Pinpoint the cell where the given text exists, returning its [x, y] midpoint coordinate. 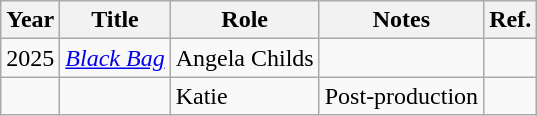
2025 [30, 58]
Angela Childs [244, 58]
Katie [244, 96]
Black Bag [115, 58]
Notes [401, 20]
Title [115, 20]
Role [244, 20]
Post-production [401, 96]
Ref. [510, 20]
Year [30, 20]
